Identify which cell holds the provided text, then report its (x, y) central coordinate. 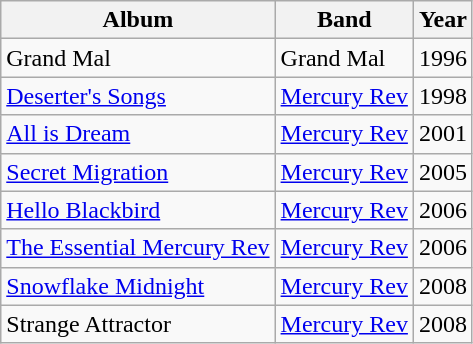
The Essential Mercury Rev (138, 248)
Album (138, 20)
Deserter's Songs (138, 96)
Secret Migration (138, 172)
1998 (442, 96)
Snowflake Midnight (138, 286)
Strange Attractor (138, 324)
2005 (442, 172)
Year (442, 20)
2001 (442, 134)
Hello Blackbird (138, 210)
All is Dream (138, 134)
1996 (442, 58)
Band (344, 20)
